Output the (X, Y) coordinate of the center of the cell containing the given text.  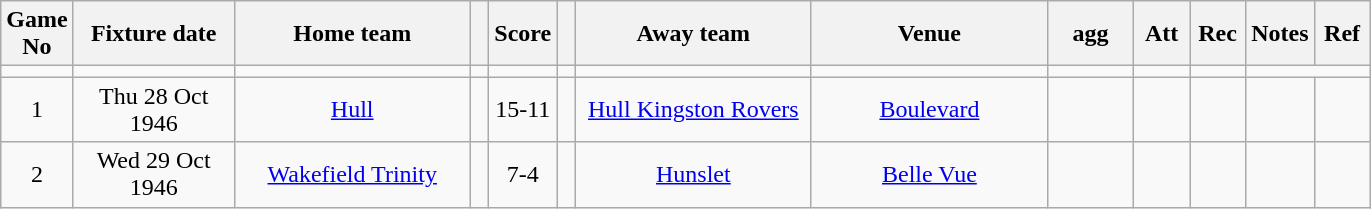
Hull Kingston Rovers (693, 110)
Boulevard (929, 110)
Ref (1342, 34)
Wakefield Trinity (352, 174)
15-11 (523, 110)
Notes (1280, 34)
Away team (693, 34)
Fixture date (154, 34)
1 (37, 110)
Hull (352, 110)
Venue (929, 34)
Thu 28 Oct 1946 (154, 110)
Att (1162, 34)
Home team (352, 34)
Game No (37, 34)
Rec (1218, 34)
7-4 (523, 174)
Score (523, 34)
2 (37, 174)
Hunslet (693, 174)
Belle Vue (929, 174)
agg (1090, 34)
Wed 29 Oct 1946 (154, 174)
